For the text-containing cell, return its midpoint in [X, Y] coordinate format. 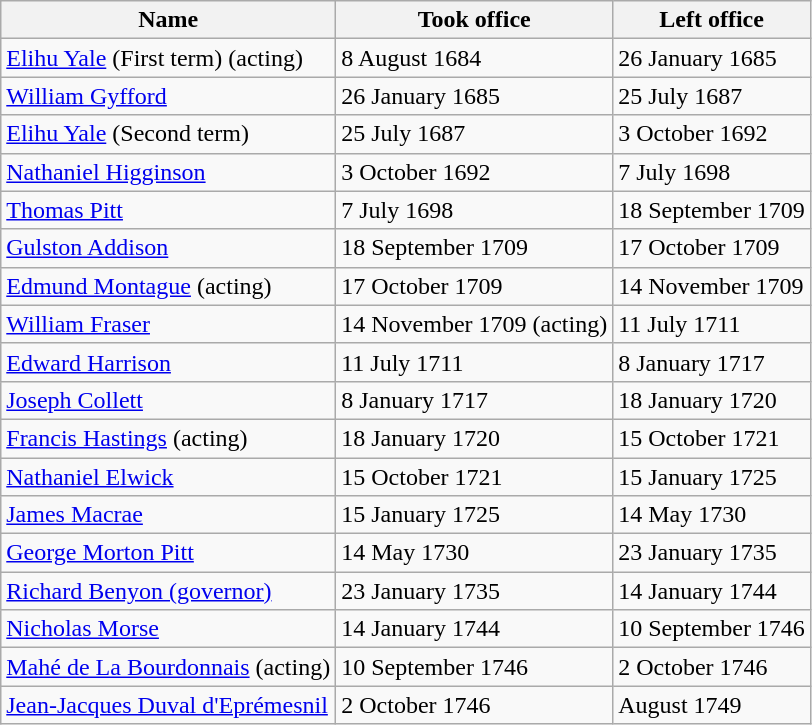
Edmund Montague (acting) [168, 286]
James Macrae [168, 515]
Gulston Addison [168, 248]
Richard Benyon (governor) [168, 591]
Elihu Yale (Second term) [168, 134]
Nicholas Morse [168, 629]
Joseph Collett [168, 400]
George Morton Pitt [168, 553]
Name [168, 20]
Thomas Pitt [168, 210]
Took office [474, 20]
14 November 1709 (acting) [474, 324]
William Gyfford [168, 96]
Edward Harrison [168, 362]
14 November 1709 [712, 286]
Jean-Jacques Duval d'Eprémesnil [168, 705]
Left office [712, 20]
William Fraser [168, 324]
Elihu Yale (First term) (acting) [168, 58]
Nathaniel Elwick [168, 477]
Francis Hastings (acting) [168, 438]
August 1749 [712, 705]
Mahé de La Bourdonnais (acting) [168, 667]
8 August 1684 [474, 58]
Nathaniel Higginson [168, 172]
